Return [X, Y] of the center of cell containing provided text 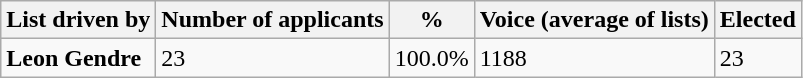
List driven by [78, 20]
Number of applicants [272, 20]
Elected [758, 20]
Voice (average of lists) [594, 20]
1188 [594, 58]
100.0% [432, 58]
% [432, 20]
Leon Gendre [78, 58]
